Search for the cell housing the specified text and yield its (X, Y) center coordinate. 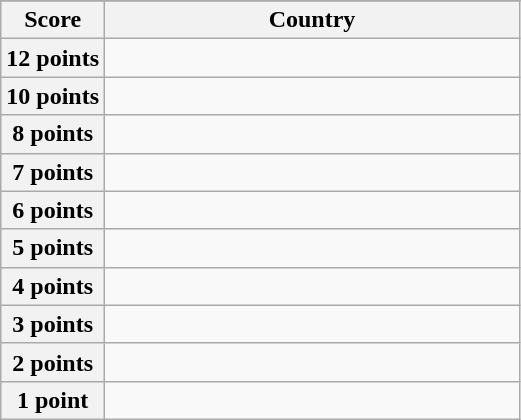
8 points (53, 134)
1 point (53, 400)
Score (53, 20)
12 points (53, 58)
5 points (53, 248)
6 points (53, 210)
4 points (53, 286)
3 points (53, 324)
10 points (53, 96)
7 points (53, 172)
2 points (53, 362)
Country (312, 20)
